Return the (X, Y) coordinate for the center point of the cell that contains the specified text.  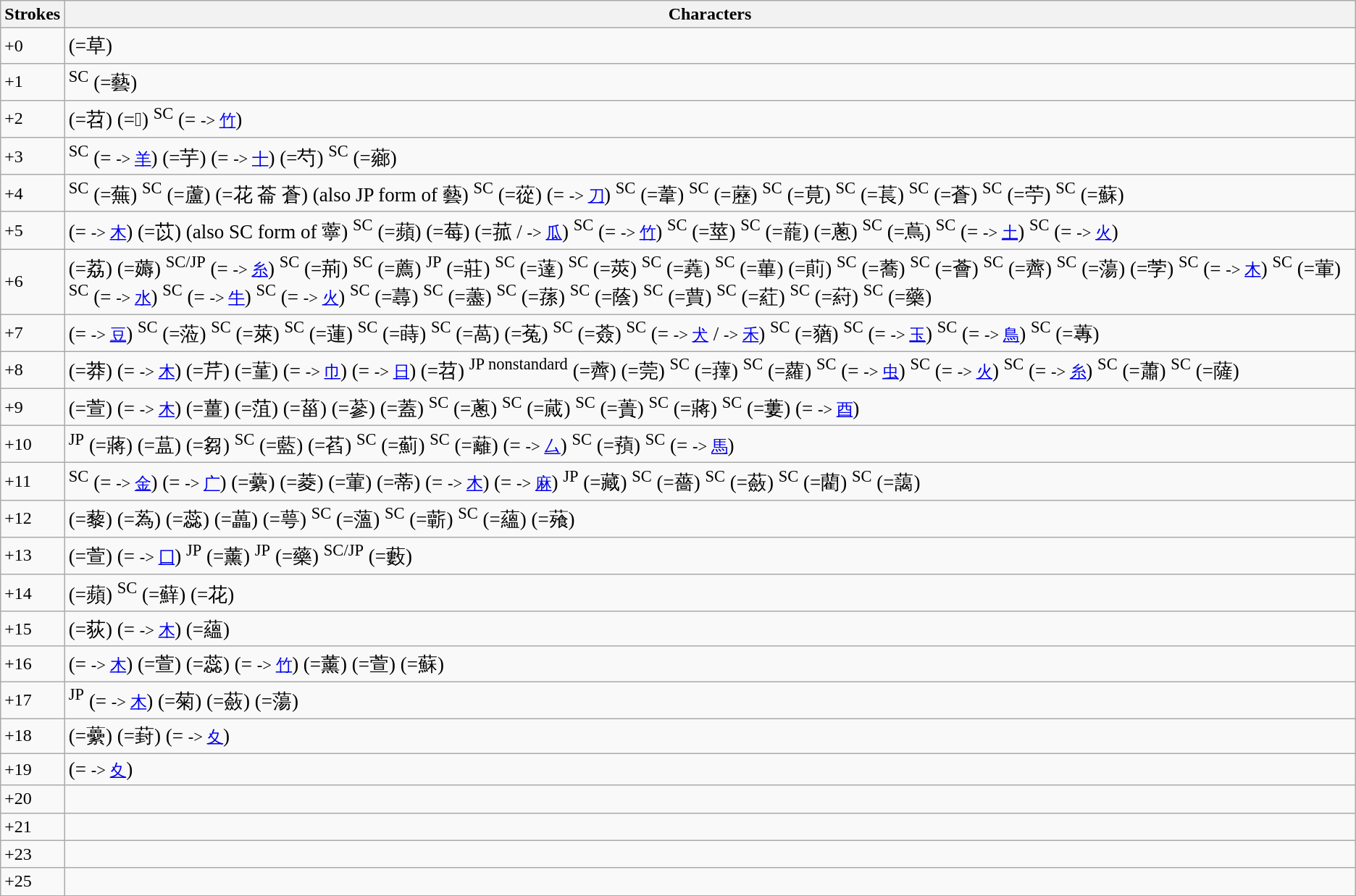
+17 (33, 700)
+12 (33, 519)
SC (= -> 金) (= -> 广) (=虆) (=菱) (=葷) (=蒂) (= -> 木) (= -> 麻) JP (=藏) SC (=薔) SC (=蘞) SC (=藺) SC (=藹) (710, 481)
+4 (33, 193)
(= -> 豆) SC (=蒞) SC (=萊) SC (=蓮) SC (=蒔) SC (=萵) (=菟) SC (=薟) SC (= -> 犬 / -> 禾) SC (=蕕) SC (= -> 玉) SC (= -> 鳥) SC (=蓴) (710, 333)
(=荻) (= -> 木) (=蘊) (710, 629)
+8 (33, 369)
+7 (33, 333)
(= -> 夊) (710, 769)
+9 (33, 407)
(= -> 木) (=苡) (also SC form of 薴) SC (=蘋) (=莓) (=菰 / -> 瓜) SC (= -> 竹) SC (=莖) SC (=蘢) (=蔥) SC (=蔦) SC (= -> 土) SC (= -> 火) (710, 230)
+10 (33, 445)
(= -> 木) (=萱) (=蕊) (= -> 竹) (=薰) (=萱) (=蘇) (710, 663)
+16 (33, 663)
+3 (33, 156)
(=藜) (=蒍) (=蕊) (=藟) (=萼) SC (=薀) SC (=蘄) SC (=蘊) (=薞) (710, 519)
(=莽) (= -> 木) (=芹) (=蓳) (= -> 巾) (= -> 日) (=苕) JP nonstandard (=薺) (=莞) SC (=蘀) SC (=蘿) SC (= -> 虫) SC (= -> 火) SC (= -> 糸) SC (=蕭) SC (=薩) (710, 369)
JP (=蔣) (=蒀) (=芻) SC (=藍) (=萏) SC (=薊) SC (=蘺) (= -> 厶) SC (=蕷) SC (= -> 馬) (710, 445)
+15 (33, 629)
(=萱) (= -> 木) (=薑) (=菹) (=菑) (=蔘) (=蓋) SC (=蔥) SC (=蕆) SC (=蕢) SC (=蔣) SC (=蔞) (= -> 酉) (710, 407)
+19 (33, 769)
+20 (33, 799)
+5 (33, 230)
SC (= -> 羊) (=芋) (= -> 十) (=芍) SC (=薌) (710, 156)
+11 (33, 481)
+0 (33, 46)
+25 (33, 882)
(=蘋) SC (=蘚) (=花) (710, 593)
+18 (33, 736)
(=苕) (=𦫶) SC (= -> 竹) (710, 119)
JP (= -> 木) (=菊) (=蘞) (=蕩) (710, 700)
+21 (33, 826)
(=萱) (= -> 囗) JP (=薰) JP (=藥) SC/JP (=藪) (710, 555)
SC (=藝) (710, 81)
(=虆) (=葑) (= -> 夊) (710, 736)
+1 (33, 81)
SC (=蕪) SC (=蘆) (=花 菕 蒼) (also JP form of 藝) SC (=蓯) (= -> 刀) SC (=葦) SC (=藶) SC (=莧) SC (=萇) SC (=蒼) SC (=苧) SC (=蘇) (710, 193)
+23 (33, 854)
+13 (33, 555)
(=草) (710, 46)
+2 (33, 119)
+14 (33, 593)
Strokes (33, 14)
Characters (710, 14)
+6 (33, 282)
